Scan for the cell matching the given text and deliver its [X, Y] coordinate at center. 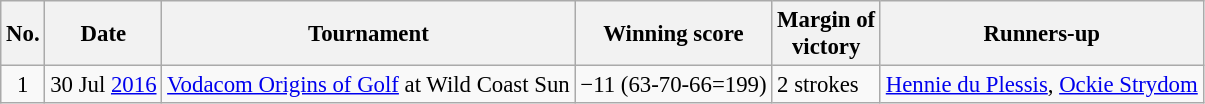
2 strokes [826, 85]
Vodacom Origins of Golf at Wild Coast Sun [368, 85]
1 [23, 85]
Date [104, 34]
30 Jul 2016 [104, 85]
No. [23, 34]
Winning score [674, 34]
−11 (63-70-66=199) [674, 85]
Runners-up [1042, 34]
Margin ofvictory [826, 34]
Tournament [368, 34]
Hennie du Plessis, Ockie Strydom [1042, 85]
